Output the [X, Y] coordinate of the center of the cell containing the given text.  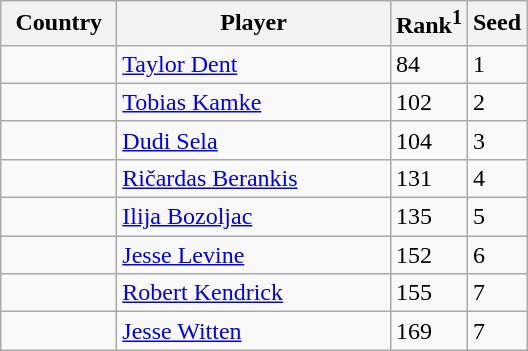
1 [496, 64]
Tobias Kamke [254, 102]
102 [428, 102]
2 [496, 102]
3 [496, 140]
Robert Kendrick [254, 293]
Jesse Levine [254, 255]
Player [254, 24]
Dudi Sela [254, 140]
169 [428, 331]
5 [496, 217]
Jesse Witten [254, 331]
131 [428, 178]
Taylor Dent [254, 64]
Ilija Bozoljac [254, 217]
104 [428, 140]
135 [428, 217]
84 [428, 64]
Country [59, 24]
152 [428, 255]
Rank1 [428, 24]
155 [428, 293]
Ričardas Berankis [254, 178]
6 [496, 255]
4 [496, 178]
Seed [496, 24]
